Scan for the cell matching the given text and deliver its (x, y) coordinate at center. 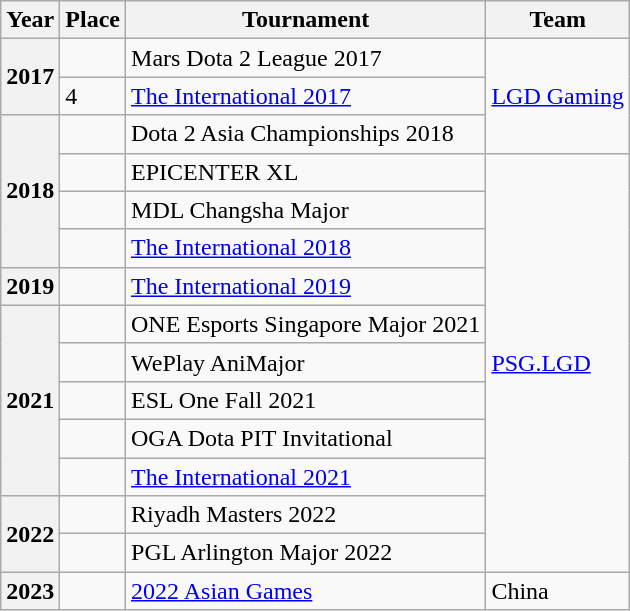
Riyadh Masters 2022 (306, 515)
LGD Gaming (558, 96)
PGL Arlington Major 2022 (306, 553)
2017 (30, 77)
2023 (30, 591)
WePlay AniMajor (306, 362)
China (558, 591)
2021 (30, 400)
Tournament (306, 20)
The International 2021 (306, 477)
2018 (30, 191)
ONE Esports Singapore Major 2021 (306, 324)
EPICENTER XL (306, 172)
Dota 2 Asia Championships 2018 (306, 134)
ESL One Fall 2021 (306, 400)
2022 Asian Games (306, 591)
Year (30, 20)
2019 (30, 286)
4 (93, 96)
The International 2017 (306, 96)
2022 (30, 534)
Place (93, 20)
OGA Dota PIT Invitational (306, 438)
Team (558, 20)
MDL Changsha Major (306, 210)
Mars Dota 2 League 2017 (306, 58)
The International 2019 (306, 286)
The International 2018 (306, 248)
PSG.LGD (558, 362)
